Provide the (X, Y) coordinate of the cell's center where the given text is located.  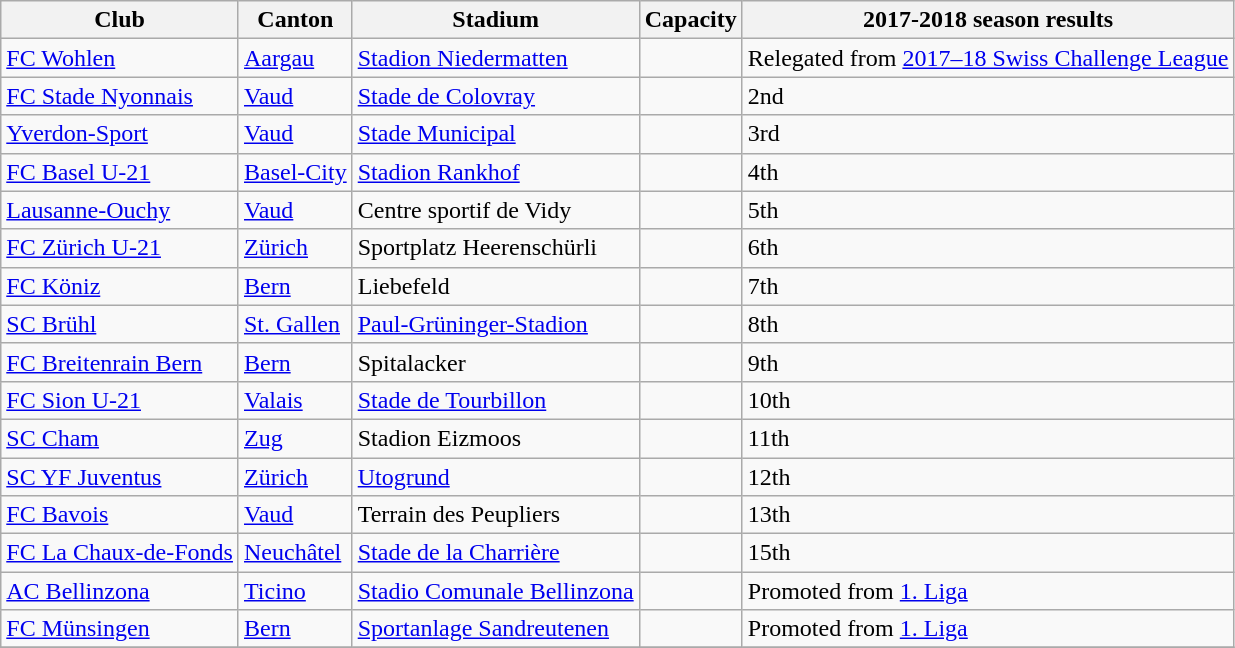
Relegated from 2017–18 Swiss Challenge League (988, 58)
Terrain des Peupliers (496, 515)
Zug (295, 438)
Stade de Colovray (496, 96)
Stade de Tourbillon (496, 400)
FC Breitenrain Bern (120, 362)
Liebefeld (496, 286)
St. Gallen (295, 324)
Paul-Grüninger-Stadion (496, 324)
SC Brühl (120, 324)
FC La Chaux-de-Fonds (120, 553)
Stadium (496, 20)
Aargau (295, 58)
6th (988, 248)
Stade de la Charrière (496, 553)
Spitalacker (496, 362)
Sportanlage Sandreutenen (496, 629)
2nd (988, 96)
Stade Municipal (496, 134)
2017-2018 season results (988, 20)
FC Münsingen (120, 629)
9th (988, 362)
SC YF Juventus (120, 477)
Utogrund (496, 477)
5th (988, 210)
FC Zürich U-21 (120, 248)
Basel-City (295, 172)
FC Sion U-21 (120, 400)
Ticino (295, 591)
15th (988, 553)
FC Wohlen (120, 58)
AC Bellinzona (120, 591)
3rd (988, 134)
Valais (295, 400)
10th (988, 400)
Stadion Niedermatten (496, 58)
Stadion Rankhof (496, 172)
11th (988, 438)
FC Stade Nyonnais (120, 96)
Stadio Comunale Bellinzona (496, 591)
FC Basel U-21 (120, 172)
Yverdon-Sport (120, 134)
FC Bavois (120, 515)
Club (120, 20)
Neuchâtel (295, 553)
8th (988, 324)
13th (988, 515)
Capacity (690, 20)
Lausanne-Ouchy (120, 210)
4th (988, 172)
12th (988, 477)
Stadion Eizmoos (496, 438)
7th (988, 286)
SC Cham (120, 438)
Centre sportif de Vidy (496, 210)
FC Köniz (120, 286)
Canton (295, 20)
Sportplatz Heerenschürli (496, 248)
